Provide the [X, Y] coordinate of the cell's center where the given text is located.  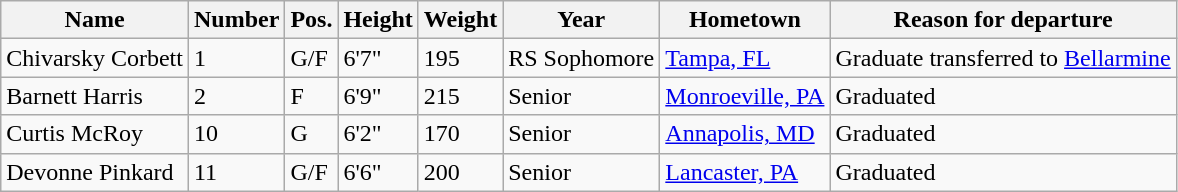
Curtis McRoy [95, 134]
Monroeville, PA [745, 96]
Hometown [745, 20]
Height [378, 20]
Year [582, 20]
6'6" [378, 172]
Name [95, 20]
Barnett Harris [95, 96]
Tampa, FL [745, 58]
11 [236, 172]
Chivarsky Corbett [95, 58]
Annapolis, MD [745, 134]
Reason for departure [1003, 20]
10 [236, 134]
215 [460, 96]
Graduate transferred to Bellarmine [1003, 58]
200 [460, 172]
6'7" [378, 58]
6'9" [378, 96]
195 [460, 58]
Pos. [312, 20]
Lancaster, PA [745, 172]
G [312, 134]
Devonne Pinkard [95, 172]
1 [236, 58]
RS Sophomore [582, 58]
F [312, 96]
Weight [460, 20]
170 [460, 134]
2 [236, 96]
6'2" [378, 134]
Number [236, 20]
